Provide the [X, Y] coordinate of the cell's center where the given text is located.  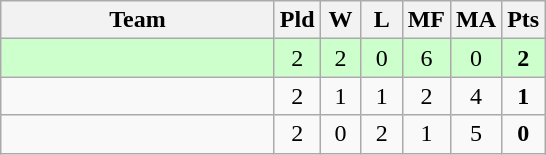
5 [476, 134]
MF [426, 20]
W [340, 20]
Team [138, 20]
Pts [524, 20]
L [382, 20]
MA [476, 20]
6 [426, 58]
Pld [297, 20]
4 [476, 96]
